Search for the cell housing the specified text and yield its [X, Y] center coordinate. 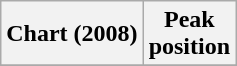
Peakposition [189, 34]
Chart (2008) [72, 34]
